Output the [x, y] coordinate of the center of the cell containing the given text.  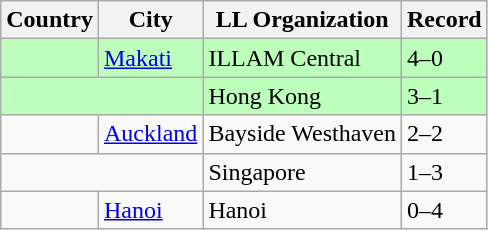
Record [445, 20]
Makati [150, 58]
Auckland [150, 134]
3–1 [445, 96]
Singapore [302, 172]
Bayside Westhaven [302, 134]
ILLAM Central [302, 58]
Hong Kong [302, 96]
0–4 [445, 210]
2–2 [445, 134]
City [150, 20]
4–0 [445, 58]
1–3 [445, 172]
Country [50, 20]
LL Organization [302, 20]
